Provide the [x, y] coordinate of the cell's center where the given text is located.  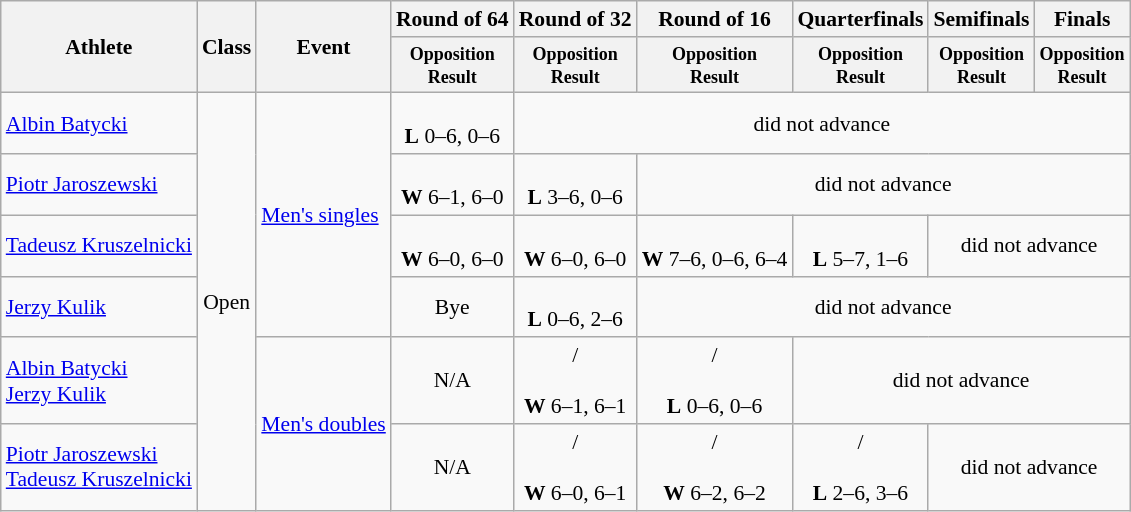
/ W 6–1, 6–1 [576, 382]
L 0–6, 2–6 [576, 306]
Round of 32 [576, 19]
Bye [452, 306]
Round of 16 [715, 19]
/ L 2–6, 3–6 [860, 468]
Round of 64 [452, 19]
/ W 6–2, 6–2 [715, 468]
Jerzy Kulik [99, 306]
Finals [1082, 19]
Piotr Jaroszewski [99, 184]
W 7–6, 0–6, 6–4 [715, 246]
Semifinals [981, 19]
L 3–6, 0–6 [576, 184]
Albin Batycki [99, 124]
Piotr Jaroszewski Tadeusz Kruszelnicki [99, 468]
L 0–6, 0–6 [452, 124]
L 5–7, 1–6 [860, 246]
Class [226, 47]
/ L 0–6, 0–6 [715, 382]
Quarterfinals [860, 19]
Men's doubles [324, 424]
Athlete [99, 47]
Tadeusz Kruszelnicki [99, 246]
/ W 6–0, 6–1 [576, 468]
W 6–1, 6–0 [452, 184]
Men's singles [324, 215]
Event [324, 47]
Albin Batycki Jerzy Kulik [99, 382]
Open [226, 302]
